Provide the [X, Y] coordinate of the cell's center where the given text is located.  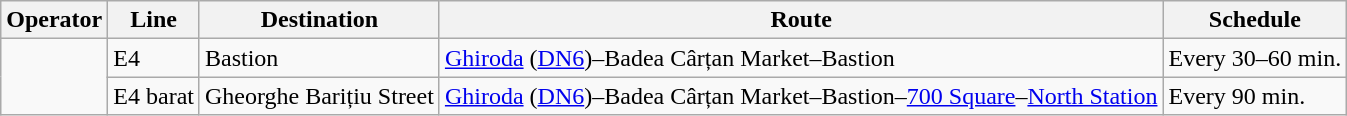
Schedule [1255, 20]
Operator [54, 20]
Destination [319, 20]
Line [154, 20]
Every 90 min. [1255, 96]
Bastion [319, 58]
E4 barat [154, 96]
Every 30–60 min. [1255, 58]
E4 [154, 58]
Ghiroda (DN6)–Badea Cârțan Market–Bastion–700 Square–North Station [801, 96]
Gheorghe Barițiu Street [319, 96]
Route [801, 20]
Ghiroda (DN6)–Badea Cârțan Market–Bastion [801, 58]
